From the cell containing the given text, extract its center point as [X, Y] coordinate. 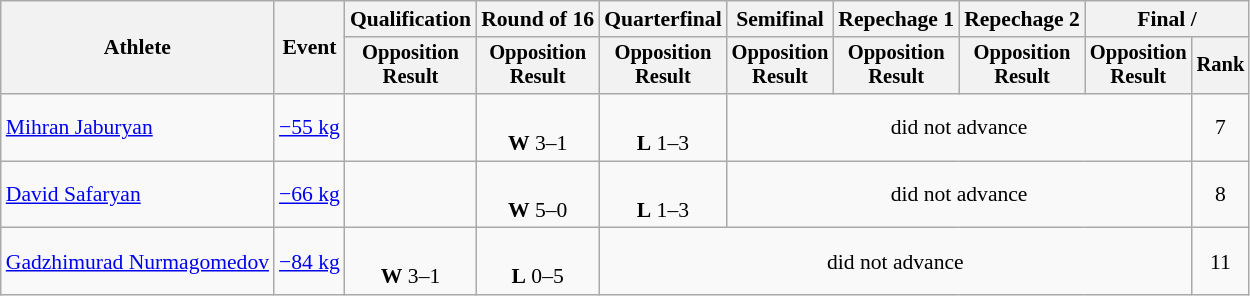
Repechage 2 [1022, 19]
7 [1221, 128]
W 5–0 [538, 194]
L 0–5 [538, 262]
Athlete [138, 48]
Semifinal [780, 19]
Rank [1221, 66]
Round of 16 [538, 19]
Mihran Jaburyan [138, 128]
Final / [1167, 19]
−55 kg [310, 128]
11 [1221, 262]
8 [1221, 194]
Qualification [410, 19]
Quarterfinal [663, 19]
Event [310, 48]
Gadzhimurad Nurmagomedov [138, 262]
−66 kg [310, 194]
Repechage 1 [896, 19]
David Safaryan [138, 194]
−84 kg [310, 262]
